Identify which cell holds the provided text, then report its [x, y] central coordinate. 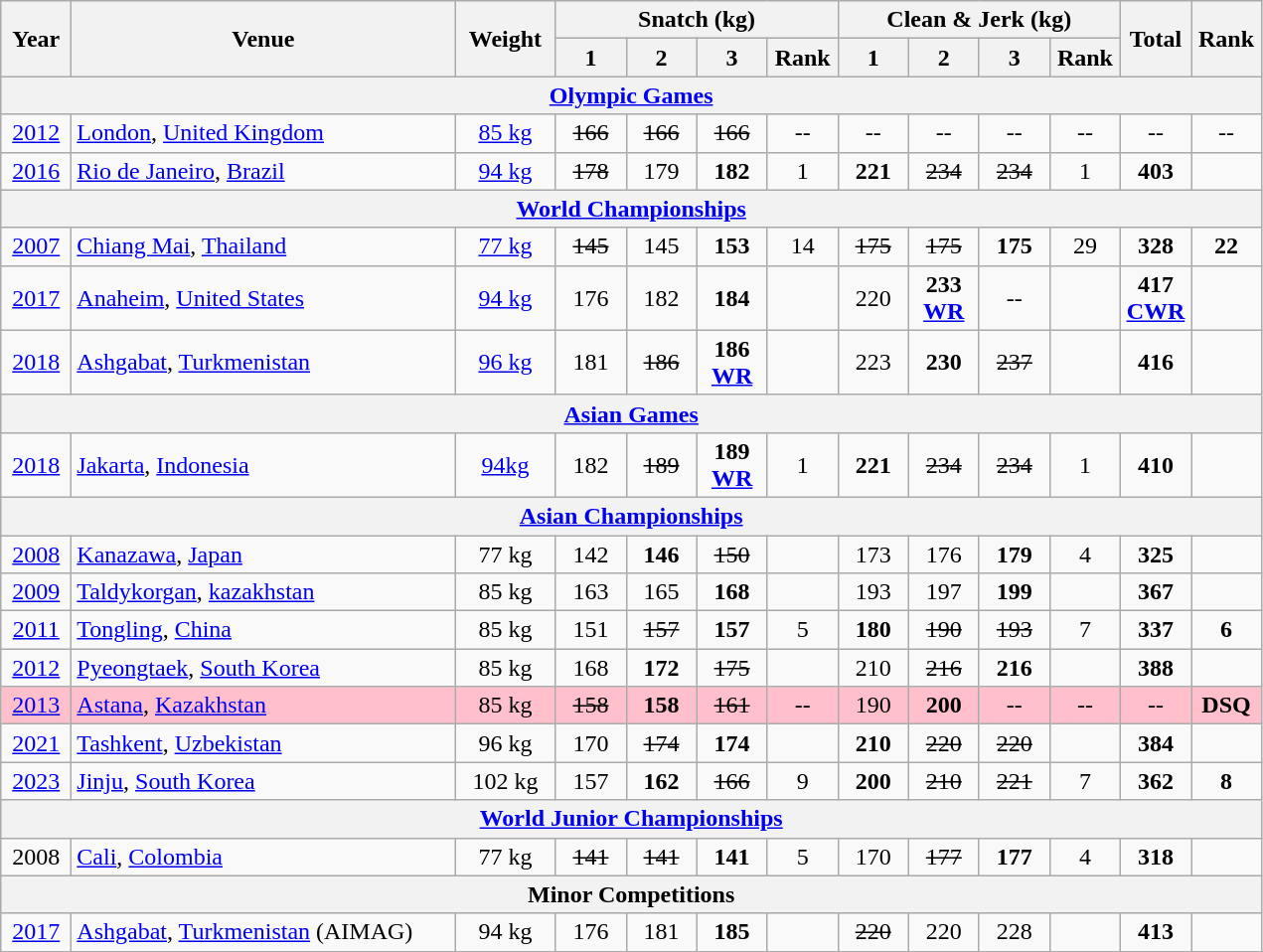
Olympic Games [632, 95]
184 [731, 298]
Clean & Jerk (kg) [979, 20]
367 [1155, 592]
102 kg [505, 781]
Year [36, 39]
362 [1155, 781]
413 [1155, 932]
146 [662, 554]
186 WR [731, 362]
2013 [36, 706]
172 [662, 668]
417 CWR [1155, 298]
410 [1155, 465]
DSQ [1226, 706]
180 [872, 630]
151 [590, 630]
Ashgabat, Turkmenistan [263, 362]
Kanazawa, Japan [263, 554]
World Championships [632, 209]
403 [1155, 171]
Chiang Mai, Thailand [263, 246]
197 [944, 592]
94kg [505, 465]
328 [1155, 246]
233 WR [944, 298]
162 [662, 781]
22 [1226, 246]
178 [590, 171]
150 [731, 554]
165 [662, 592]
228 [1014, 932]
Rio de Janeiro, Brazil [263, 171]
163 [590, 592]
29 [1085, 246]
Asian Championships [632, 516]
Minor Competitions [632, 894]
2021 [36, 743]
186 [662, 362]
223 [872, 362]
2023 [36, 781]
Tashkent, Uzbekistan [263, 743]
Taldykorgan, kazakhstan [263, 592]
142 [590, 554]
384 [1155, 743]
185 [731, 932]
Ashgabat, Turkmenistan (AIMAG) [263, 932]
189WR [731, 465]
Jinju, South Korea [263, 781]
318 [1155, 857]
8 [1226, 781]
Asian Games [632, 413]
London, United Kingdom [263, 133]
Cali, Colombia [263, 857]
388 [1155, 668]
189 [662, 465]
9 [803, 781]
416 [1155, 362]
World Junior Championships [632, 819]
230 [944, 362]
2016 [36, 171]
Venue [263, 39]
Jakarta, Indonesia [263, 465]
Tongling, China [263, 630]
337 [1155, 630]
Snatch (kg) [697, 20]
2011 [36, 630]
Weight [505, 39]
2009 [36, 592]
6 [1226, 630]
153 [731, 246]
325 [1155, 554]
2007 [36, 246]
Anaheim, United States [263, 298]
Pyeongtaek, South Korea [263, 668]
161 [731, 706]
Astana, Kazakhstan [263, 706]
199 [1014, 592]
Total [1155, 39]
173 [872, 554]
14 [803, 246]
237 [1014, 362]
